Determine the [X, Y] coordinate at the center of the cell enclosing the given text.  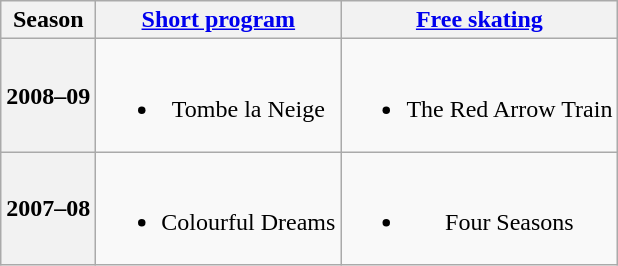
Tombe la Neige [218, 96]
Short program [218, 20]
Season [48, 20]
2007–08 [48, 208]
2008–09 [48, 96]
Four Seasons [480, 208]
Colourful Dreams [218, 208]
Free skating [480, 20]
The Red Arrow Train [480, 96]
